Scan for the cell matching the given text and deliver its (x, y) coordinate at center. 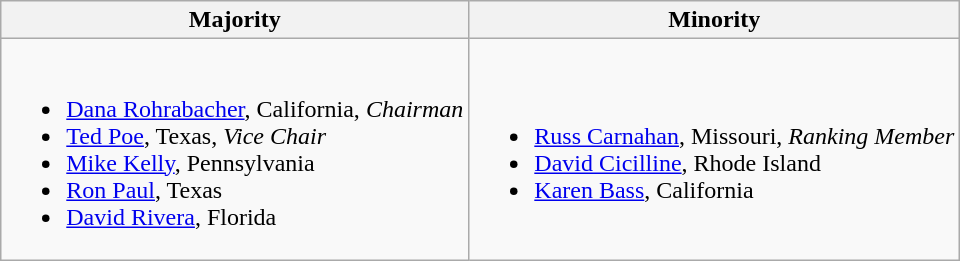
Russ Carnahan, Missouri, Ranking MemberDavid Cicilline, Rhode IslandKaren Bass, California (714, 150)
Minority (714, 20)
Majority (235, 20)
Dana Rohrabacher, California, ChairmanTed Poe, Texas, Vice ChairMike Kelly, PennsylvaniaRon Paul, TexasDavid Rivera, Florida (235, 150)
